Pinpoint the cell where the given text exists, returning its [X, Y] midpoint coordinate. 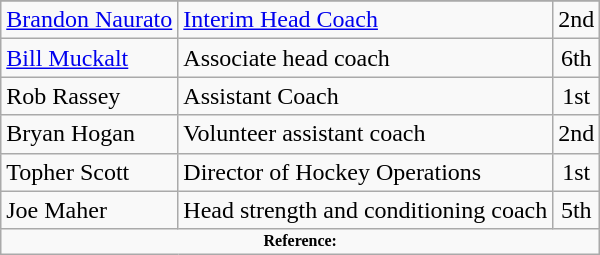
Associate head coach [366, 58]
Joe Maher [90, 210]
Brandon Naurato [90, 20]
Interim Head Coach [366, 20]
Bryan Hogan [90, 134]
Director of Hockey Operations [366, 172]
5th [576, 210]
Head strength and conditioning coach [366, 210]
Reference: [300, 241]
Volunteer assistant coach [366, 134]
Rob Rassey [90, 96]
Bill Muckalt [90, 58]
Topher Scott [90, 172]
6th [576, 58]
Assistant Coach [366, 96]
